Return the (x, y) coordinate for the center point of the cell that contains the specified text.  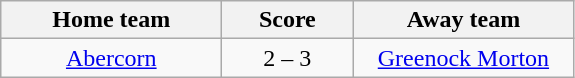
Home team (112, 20)
Greenock Morton (464, 58)
Score (288, 20)
Abercorn (112, 58)
Away team (464, 20)
2 – 3 (288, 58)
